Return (X, Y) of the center of cell containing provided text 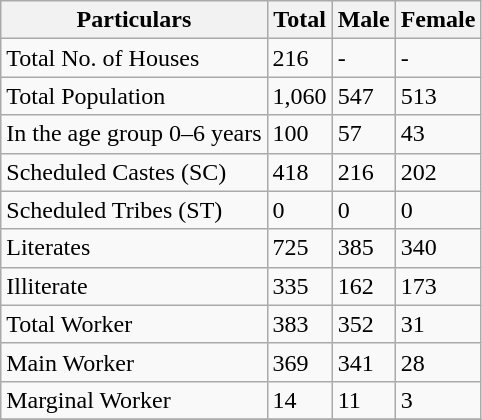
202 (438, 172)
335 (300, 286)
369 (300, 362)
31 (438, 324)
385 (364, 248)
Literates (134, 248)
547 (364, 96)
513 (438, 96)
Marginal Worker (134, 400)
Total No. of Houses (134, 58)
Illiterate (134, 286)
173 (438, 286)
100 (300, 134)
3 (438, 400)
Female (438, 20)
Particulars (134, 20)
352 (364, 324)
1,060 (300, 96)
43 (438, 134)
Total Worker (134, 324)
Total Population (134, 96)
11 (364, 400)
14 (300, 400)
In the age group 0–6 years (134, 134)
Scheduled Castes (SC) (134, 172)
Male (364, 20)
Scheduled Tribes (ST) (134, 210)
383 (300, 324)
340 (438, 248)
418 (300, 172)
162 (364, 286)
725 (300, 248)
Main Worker (134, 362)
57 (364, 134)
341 (364, 362)
Total (300, 20)
28 (438, 362)
